Provide the (x, y) coordinate of the cell's center where the given text is located.  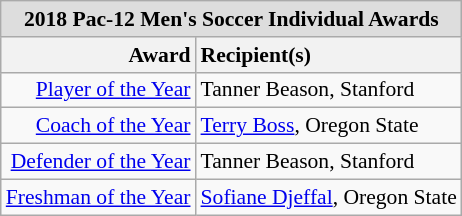
Award (98, 55)
Freshman of the Year (98, 197)
Player of the Year (98, 90)
2018 Pac-12 Men's Soccer Individual Awards (232, 19)
Sofiane Djeffal, Oregon State (329, 197)
Recipient(s) (329, 55)
Coach of the Year (98, 126)
Defender of the Year (98, 162)
Terry Boss, Oregon State (329, 126)
